Extract the [x, y] coordinate from the center of the cell holding the provided text.  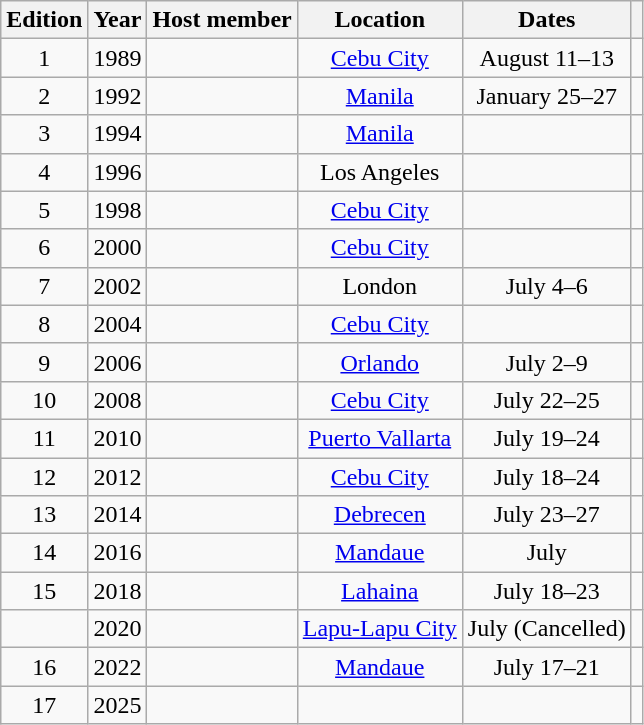
Edition [44, 20]
1992 [118, 96]
2 [44, 96]
1994 [118, 134]
12 [44, 477]
1989 [118, 58]
2012 [118, 477]
Year [118, 20]
15 [44, 591]
July [546, 553]
July 19–24 [546, 438]
July 23–27 [546, 515]
1998 [118, 210]
2006 [118, 362]
9 [44, 362]
2014 [118, 515]
2008 [118, 400]
July 2–9 [546, 362]
1996 [118, 172]
Debrecen [380, 515]
July 18–24 [546, 477]
10 [44, 400]
July 18–23 [546, 591]
6 [44, 248]
2002 [118, 286]
11 [44, 438]
8 [44, 324]
2022 [118, 667]
Lahaina [380, 591]
14 [44, 553]
Los Angeles [380, 172]
July (Cancelled) [546, 629]
January 25–27 [546, 96]
16 [44, 667]
Dates [546, 20]
1 [44, 58]
Lapu-Lapu City [380, 629]
August 11–13 [546, 58]
2025 [118, 705]
17 [44, 705]
Orlando [380, 362]
3 [44, 134]
July 4–6 [546, 286]
2010 [118, 438]
Puerto Vallarta [380, 438]
July 22–25 [546, 400]
Location [380, 20]
2016 [118, 553]
July 17–21 [546, 667]
2020 [118, 629]
2000 [118, 248]
5 [44, 210]
4 [44, 172]
2004 [118, 324]
7 [44, 286]
2018 [118, 591]
London [380, 286]
Host member [222, 20]
13 [44, 515]
